Output the (X, Y) coordinate of the center of the cell containing the given text.  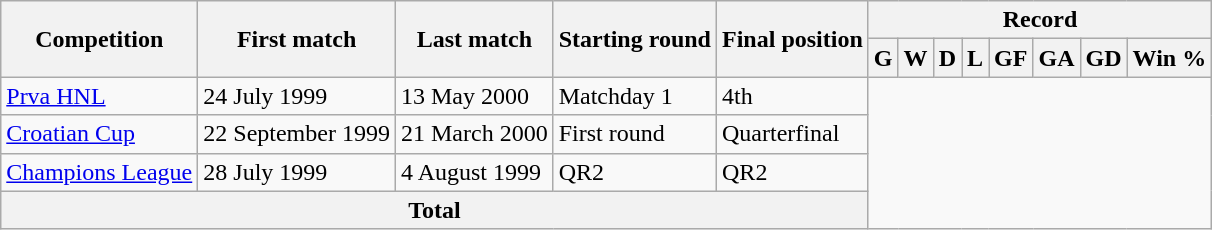
Matchday 1 (634, 96)
22 September 1999 (297, 134)
Quarterfinal (793, 134)
Champions League (100, 172)
First round (634, 134)
28 July 1999 (297, 172)
First match (297, 39)
Starting round (634, 39)
13 May 2000 (474, 96)
D (947, 58)
4th (793, 96)
Record (1040, 20)
21 March 2000 (474, 134)
4 August 1999 (474, 172)
GA (1056, 58)
Last match (474, 39)
W (916, 58)
Croatian Cup (100, 134)
24 July 1999 (297, 96)
Prva HNL (100, 96)
GF (1011, 58)
L (976, 58)
Competition (100, 39)
G (883, 58)
Total (435, 210)
Final position (793, 39)
Win % (1170, 58)
GD (1104, 58)
